Find where the given text appears and provide that cell's center as (X, Y) coordinate. 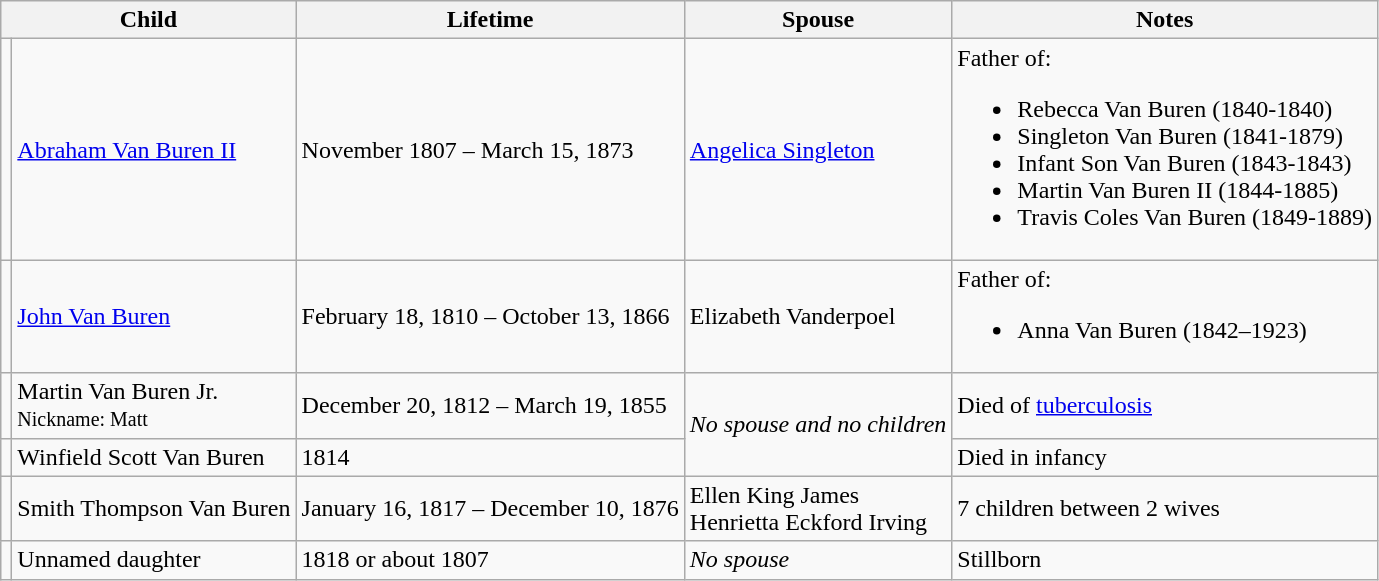
1818 or about 1807 (490, 560)
Lifetime (490, 20)
November 1807 – March 15, 1873 (490, 150)
Spouse (818, 20)
7 children between 2 wives (1165, 508)
Abraham Van Buren II (154, 150)
Winfield Scott Van Buren (154, 457)
February 18, 1810 – October 13, 1866 (490, 316)
Martin Van Buren Jr.Nickname: Matt (154, 406)
No spouse (818, 560)
No spouse and no children (818, 424)
Ellen King JamesHenrietta Eckford Irving (818, 508)
Stillborn (1165, 560)
Died in infancy (1165, 457)
Notes (1165, 20)
Angelica Singleton (818, 150)
John Van Buren (154, 316)
Child (148, 20)
Smith Thompson Van Buren (154, 508)
Father of:Anna Van Buren (1842–1923) (1165, 316)
December 20, 1812 – March 19, 1855 (490, 406)
Unnamed daughter (154, 560)
Died of tuberculosis (1165, 406)
Elizabeth Vanderpoel (818, 316)
1814 (490, 457)
January 16, 1817 – December 10, 1876 (490, 508)
